Detect which cell encompasses the target text, then output its [X, Y] center coordinate. 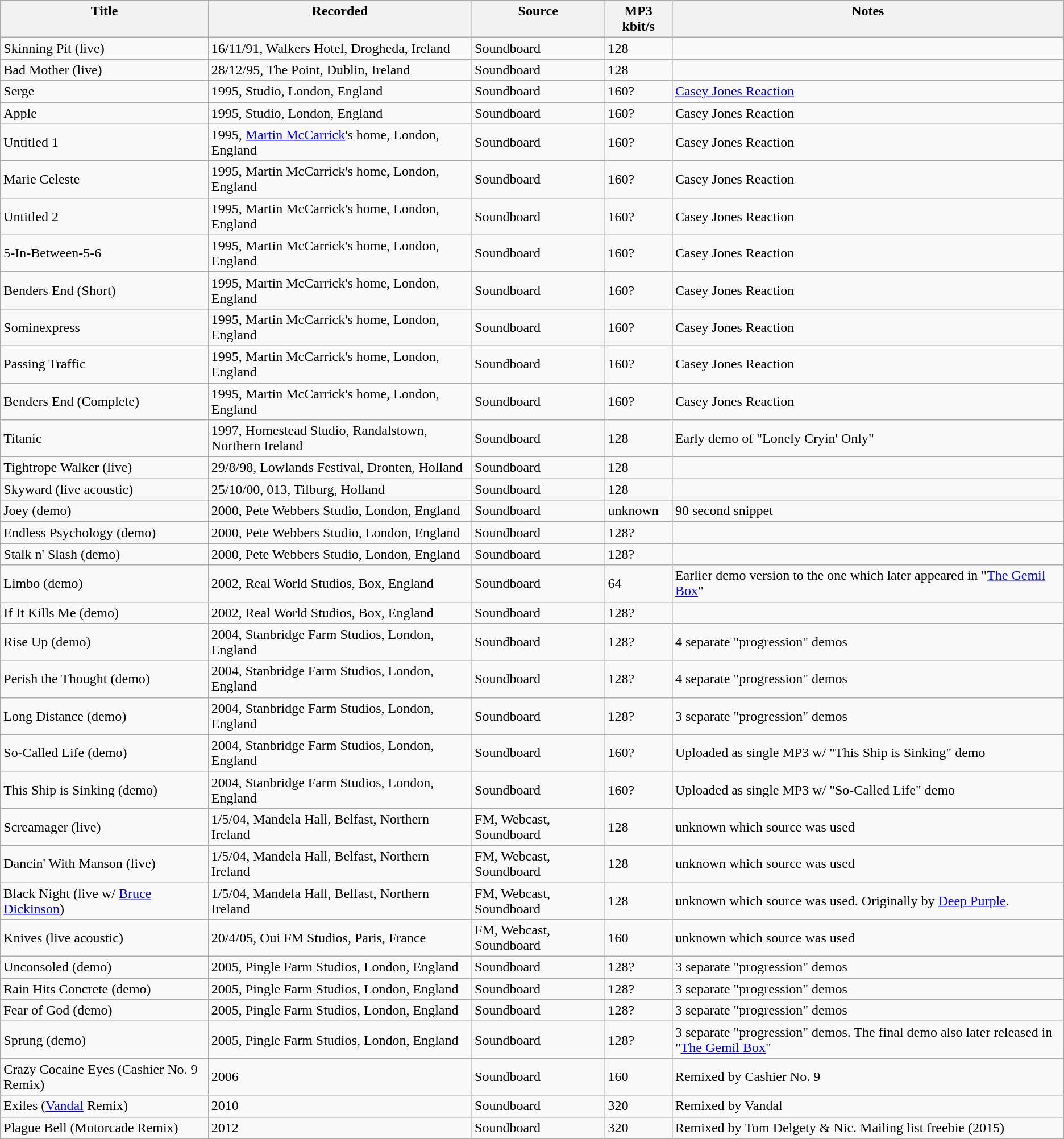
So-Called Life (demo) [105, 753]
Unconsoled (demo) [105, 967]
Black Night (live w/ Bruce Dickinson) [105, 900]
Fear of God (demo) [105, 1011]
Remixed by Tom Delgety & Nic. Mailing list freebie (2015) [867, 1128]
Untitled 2 [105, 216]
3 separate "progression" demos. The final demo also later released in "The Gemil Box" [867, 1040]
Title [105, 19]
Endless Psychology (demo) [105, 533]
90 second snippet [867, 511]
Bad Mother (live) [105, 70]
Marie Celeste [105, 180]
Tightrope Walker (live) [105, 468]
Rise Up (demo) [105, 642]
Benders End (Complete) [105, 401]
2006 [340, 1076]
Screamager (live) [105, 826]
MP3 kbit/s [638, 19]
5-In-Between-5-6 [105, 253]
16/11/91, Walkers Hotel, Drogheda, Ireland [340, 48]
2010 [340, 1106]
64 [638, 583]
Early demo of "Lonely Cryin' Only" [867, 439]
1997, Homestead Studio, Randalstown, Northern Ireland [340, 439]
Apple [105, 113]
Uploaded as single MP3 w/ "So-Called Life" demo [867, 790]
Uploaded as single MP3 w/ "This Ship is Sinking" demo [867, 753]
Limbo (demo) [105, 583]
Source [538, 19]
This Ship is Sinking (demo) [105, 790]
Skyward (live acoustic) [105, 489]
Rain Hits Concrete (demo) [105, 989]
20/4/05, Oui FM Studios, Paris, France [340, 938]
Earlier demo version to the one which later appeared in "The Gemil Box" [867, 583]
Titanic [105, 439]
Long Distance (demo) [105, 716]
29/8/98, Lowlands Festival, Dronten, Holland [340, 468]
Benders End (Short) [105, 290]
Passing Traffic [105, 364]
Perish the Thought (demo) [105, 679]
Serge [105, 92]
Exiles (Vandal Remix) [105, 1106]
Skinning Pit (live) [105, 48]
Crazy Cocaine Eyes (Cashier No. 9 Remix) [105, 1076]
Notes [867, 19]
Knives (live acoustic) [105, 938]
Joey (demo) [105, 511]
Dancin' With Manson (live) [105, 864]
Untitled 1 [105, 142]
unknown which source was used. Originally by Deep Purple. [867, 900]
25/10/00, 013, Tilburg, Holland [340, 489]
unknown [638, 511]
Remixed by Vandal [867, 1106]
2012 [340, 1128]
Sominexpress [105, 327]
28/12/95, The Point, Dublin, Ireland [340, 70]
Sprung (demo) [105, 1040]
Stalk n' Slash (demo) [105, 554]
Recorded [340, 19]
If It Kills Me (demo) [105, 613]
Plague Bell (Motorcade Remix) [105, 1128]
Remixed by Cashier No. 9 [867, 1076]
